Scan for the cell matching the given text and deliver its [x, y] coordinate at center. 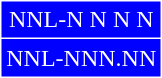
NNL-N N N N [82, 20]
NNL-NNN.NN [82, 58]
